Return (X, Y) of the center of cell containing provided text 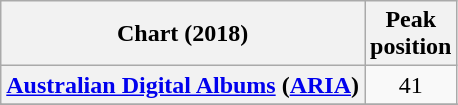
Peakposition (411, 34)
41 (411, 85)
Chart (2018) (183, 34)
Australian Digital Albums (ARIA) (183, 85)
